Identify which cell holds the provided text, then report its [x, y] central coordinate. 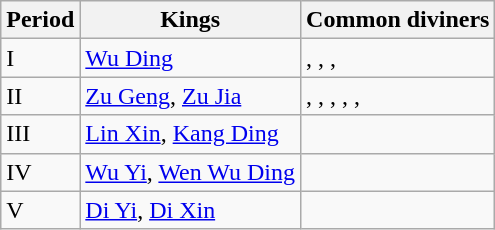
V [40, 210]
III [40, 134]
Lin Xin, Kang Ding [190, 134]
Di Yi, Di Xin [190, 210]
IV [40, 172]
, , , [398, 58]
II [40, 96]
Zu Geng, Zu Jia [190, 96]
Wu Yi, Wen Wu Ding [190, 172]
Period [40, 20]
Common diviners [398, 20]
Wu Ding [190, 58]
I [40, 58]
, , , , , [398, 96]
Kings [190, 20]
